Determine the (X, Y) coordinate at the center of the cell enclosing the given text.  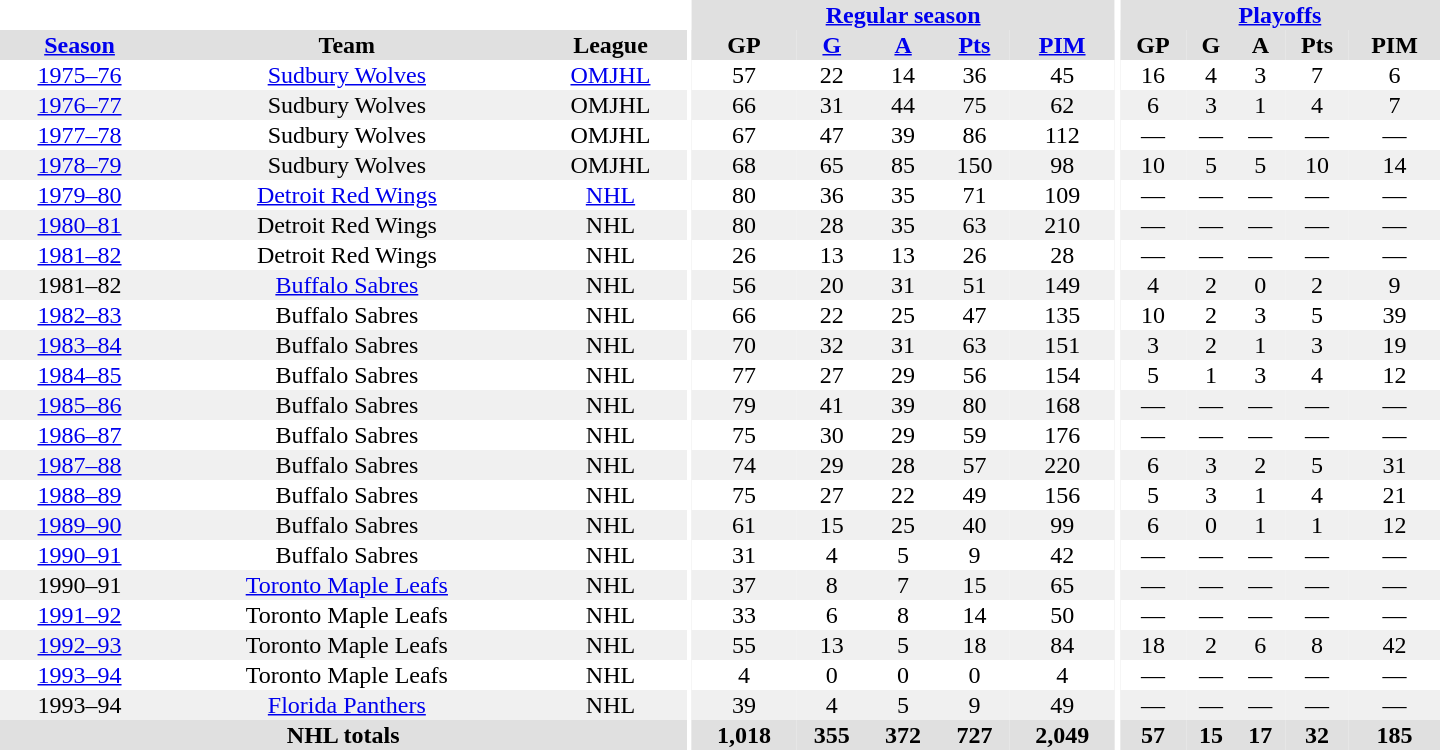
Season (80, 45)
1988–89 (80, 495)
210 (1062, 225)
1978–79 (80, 165)
1987–88 (80, 465)
51 (974, 285)
40 (974, 525)
1977–78 (80, 135)
41 (832, 405)
30 (832, 435)
45 (1062, 75)
372 (902, 735)
19 (1394, 345)
17 (1260, 735)
1986–87 (80, 435)
109 (1062, 195)
79 (744, 405)
99 (1062, 525)
70 (744, 345)
1989–90 (80, 525)
86 (974, 135)
1979–80 (80, 195)
33 (744, 615)
44 (902, 105)
149 (1062, 285)
77 (744, 375)
154 (1062, 375)
61 (744, 525)
84 (1062, 645)
727 (974, 735)
NHL totals (343, 735)
1992–93 (80, 645)
74 (744, 465)
Regular season (903, 15)
68 (744, 165)
50 (1062, 615)
League (611, 45)
67 (744, 135)
2,049 (1062, 735)
112 (1062, 135)
355 (832, 735)
1,018 (744, 735)
20 (832, 285)
220 (1062, 465)
Florida Panthers (346, 705)
Playoffs (1280, 15)
59 (974, 435)
37 (744, 585)
151 (1062, 345)
1985–86 (80, 405)
55 (744, 645)
1975–76 (80, 75)
1991–92 (80, 615)
185 (1394, 735)
16 (1153, 75)
135 (1062, 315)
150 (974, 165)
1980–81 (80, 225)
62 (1062, 105)
85 (902, 165)
98 (1062, 165)
1982–83 (80, 315)
176 (1062, 435)
156 (1062, 495)
168 (1062, 405)
21 (1394, 495)
1983–84 (80, 345)
Team (346, 45)
1984–85 (80, 375)
71 (974, 195)
1976–77 (80, 105)
